Capture the cell that displays the provided text and extract its (X, Y) central coordinate. 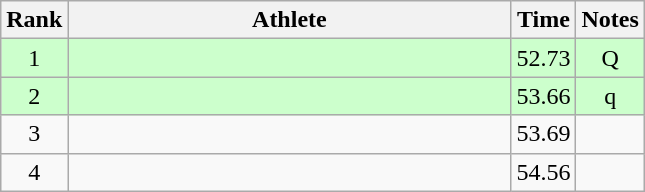
52.73 (544, 58)
Athlete (290, 20)
1 (34, 58)
2 (34, 96)
3 (34, 134)
Q (610, 58)
54.56 (544, 172)
Rank (34, 20)
53.69 (544, 134)
q (610, 96)
4 (34, 172)
53.66 (544, 96)
Time (544, 20)
Notes (610, 20)
